Find where the given text appears and provide that cell's center as (x, y) coordinate. 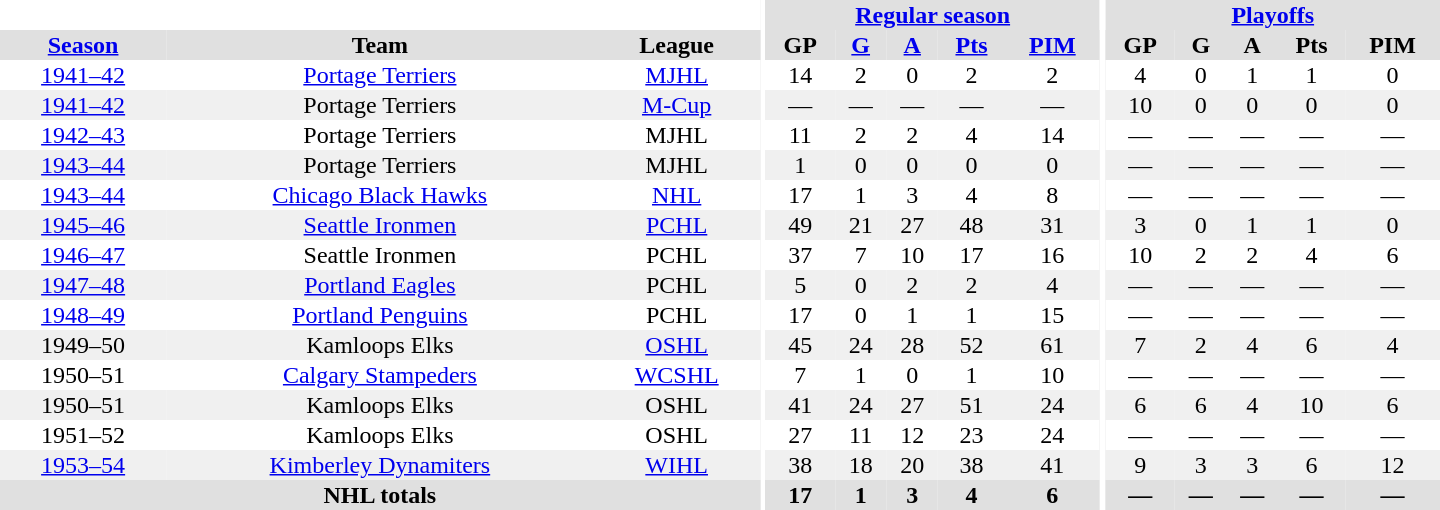
49 (800, 225)
WCSHL (677, 375)
1949–50 (83, 345)
37 (800, 255)
5 (800, 285)
1946–47 (83, 255)
31 (1052, 225)
Playoffs (1273, 15)
1945–46 (83, 225)
23 (972, 435)
1953–54 (83, 465)
League (677, 45)
18 (861, 465)
15 (1052, 315)
21 (861, 225)
Portland Eagles (380, 285)
Chicago Black Hawks (380, 195)
52 (972, 345)
1942–43 (83, 135)
9 (1140, 465)
48 (972, 225)
Kimberley Dynamiters (380, 465)
Portland Penguins (380, 315)
Team (380, 45)
1948–49 (83, 315)
WIHL (677, 465)
Calgary Stampeders (380, 375)
Regular season (932, 15)
51 (972, 405)
NHL (677, 195)
28 (912, 345)
20 (912, 465)
45 (800, 345)
Season (83, 45)
1947–48 (83, 285)
1951–52 (83, 435)
61 (1052, 345)
16 (1052, 255)
M-Cup (677, 105)
8 (1052, 195)
NHL totals (380, 495)
